Locate the cell with the specified text and output its (x, y) center coordinate. 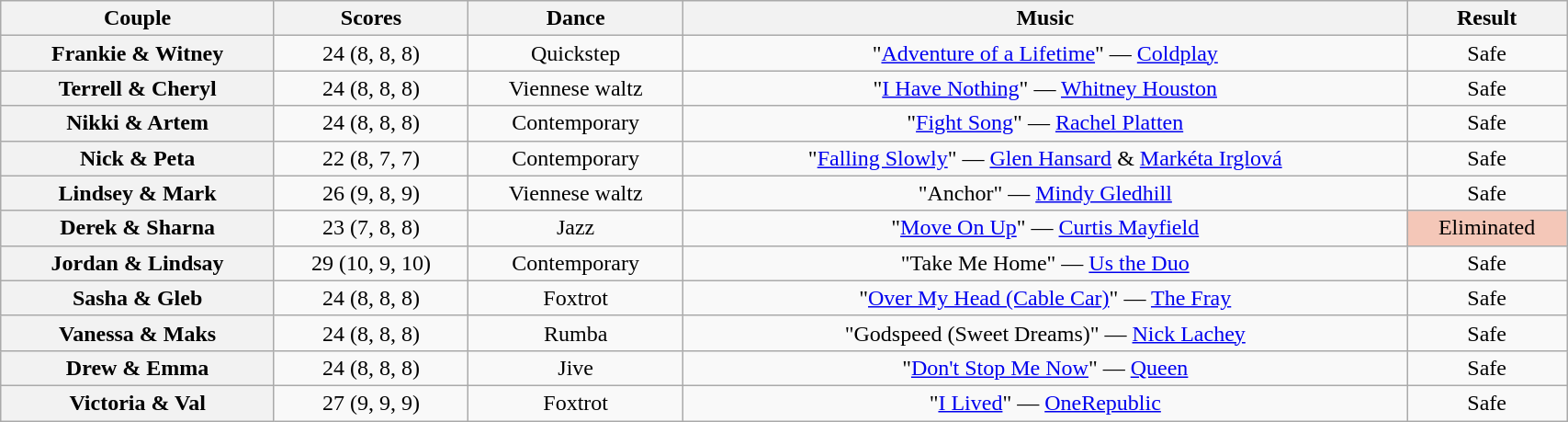
22 (8, 7, 7) (371, 158)
"Move On Up" — Curtis Mayfield (1045, 228)
Terrell & Cheryl (138, 88)
Frankie & Witney (138, 53)
29 (10, 9, 10) (371, 263)
Jazz (575, 228)
"Anchor" — Mindy Gledhill (1045, 193)
"Adventure of a Lifetime" — Coldplay (1045, 53)
"I Have Nothing" — Whitney Houston (1045, 88)
Eliminated (1487, 228)
23 (7, 8, 8) (371, 228)
Scores (371, 18)
"Falling Slowly" — Glen Hansard & Markéta Irglová (1045, 158)
Vanessa & Maks (138, 333)
Derek & Sharna (138, 228)
Jordan & Lindsay (138, 263)
Nikki & Artem (138, 123)
Lindsey & Mark (138, 193)
27 (9, 9, 9) (371, 403)
Jive (575, 368)
"Take Me Home" — Us the Duo (1045, 263)
Result (1487, 18)
26 (9, 8, 9) (371, 193)
"I Lived" — OneRepublic (1045, 403)
Victoria & Val (138, 403)
Sasha & Gleb (138, 298)
Dance (575, 18)
"Over My Head (Cable Car)" — The Fray (1045, 298)
"Don't Stop Me Now" — Queen (1045, 368)
"Godspeed (Sweet Dreams)" — Nick Lachey (1045, 333)
"Fight Song" — Rachel Platten (1045, 123)
Music (1045, 18)
Couple (138, 18)
Rumba (575, 333)
Nick & Peta (138, 158)
Quickstep (575, 53)
Drew & Emma (138, 368)
